Return (x, y) of the center of cell containing provided text 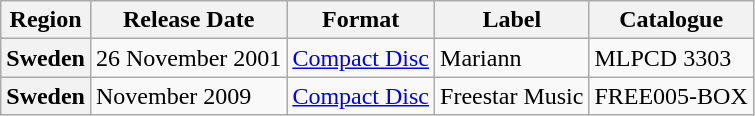
Label (512, 20)
Region (46, 20)
Mariann (512, 58)
Format (361, 20)
26 November 2001 (188, 58)
FREE005-BOX (671, 96)
November 2009 (188, 96)
Catalogue (671, 20)
Freestar Music (512, 96)
Release Date (188, 20)
MLPCD 3303 (671, 58)
